Determine the [X, Y] coordinate at the center of the cell enclosing the given text.  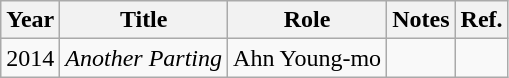
2014 [30, 58]
Ref. [482, 20]
Ahn Young-mo [308, 58]
Year [30, 20]
Title [144, 20]
Another Parting [144, 58]
Role [308, 20]
Notes [421, 20]
